Identify which cell holds the provided text, then report its (X, Y) central coordinate. 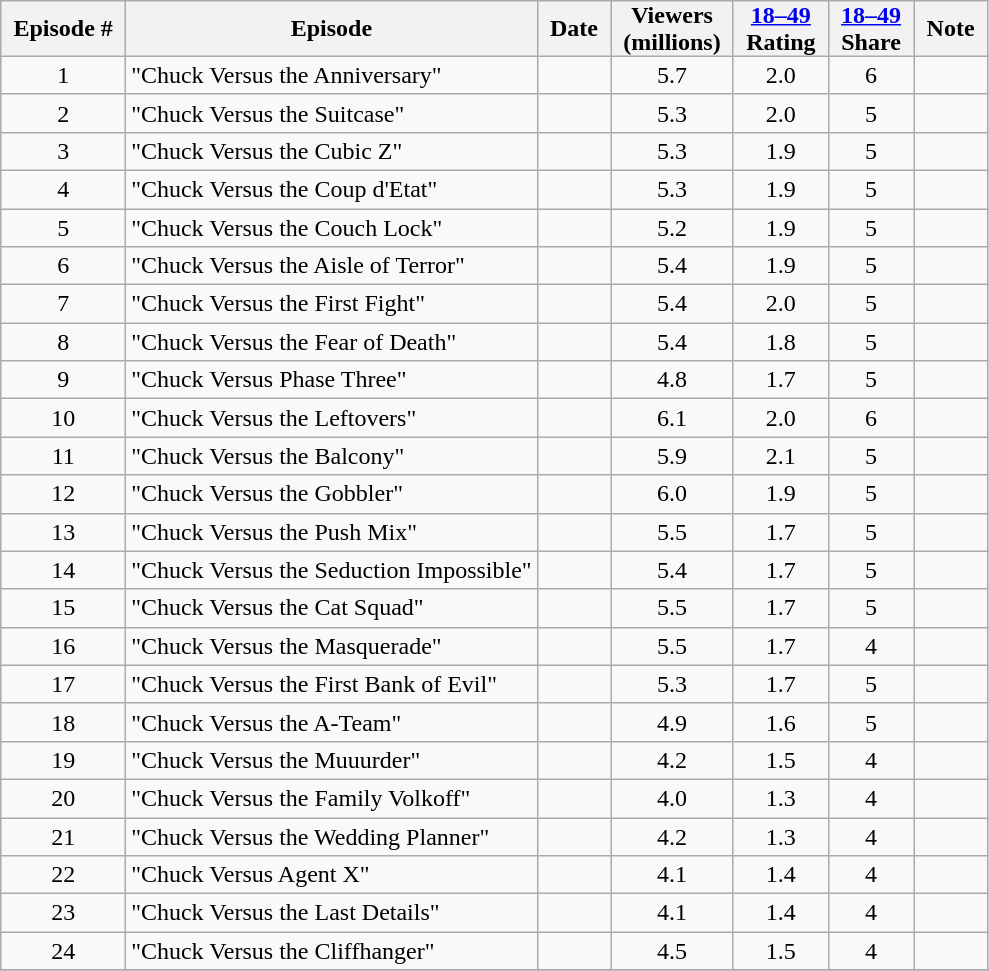
18–49Share (871, 29)
"Chuck Versus the Aisle of Terror" (332, 266)
"Chuck Versus the Cliffhanger" (332, 951)
Episode # (64, 29)
"Chuck Versus the A-Team" (332, 722)
"Chuck Versus the Coup d'Etat" (332, 189)
6.1 (672, 418)
Note (950, 29)
"Chuck Versus the Couch Lock" (332, 227)
16 (64, 646)
"Chuck Versus the Push Mix" (332, 532)
"Chuck Versus the First Fight" (332, 304)
"Chuck Versus the Masquerade" (332, 646)
"Chuck Versus the Cubic Z" (332, 151)
1.8 (780, 342)
19 (64, 760)
5.9 (672, 456)
"Chuck Versus the Wedding Planner" (332, 837)
Date (574, 29)
4.5 (672, 951)
21 (64, 837)
1 (64, 75)
2.1 (780, 456)
15 (64, 608)
"Chuck Versus the Suitcase" (332, 113)
10 (64, 418)
"Chuck Versus Agent X" (332, 875)
20 (64, 798)
5.7 (672, 75)
"Chuck Versus the Last Details" (332, 913)
22 (64, 875)
Viewers(millions) (672, 29)
"Chuck Versus the Anniversary" (332, 75)
18 (64, 722)
18–49Rating (780, 29)
"Chuck Versus Phase Three" (332, 380)
"Chuck Versus the Gobbler" (332, 494)
23 (64, 913)
4.0 (672, 798)
6.0 (672, 494)
17 (64, 684)
9 (64, 380)
13 (64, 532)
"Chuck Versus the Fear of Death" (332, 342)
"Chuck Versus the Family Volkoff" (332, 798)
"Chuck Versus the Leftovers" (332, 418)
24 (64, 951)
5.2 (672, 227)
"Chuck Versus the First Bank of Evil" (332, 684)
"Chuck Versus the Muuurder" (332, 760)
2 (64, 113)
1.6 (780, 722)
4.9 (672, 722)
8 (64, 342)
11 (64, 456)
"Chuck Versus the Balcony" (332, 456)
14 (64, 570)
7 (64, 304)
"Chuck Versus the Seduction Impossible" (332, 570)
4.8 (672, 380)
12 (64, 494)
3 (64, 151)
Episode (332, 29)
"Chuck Versus the Cat Squad" (332, 608)
